Extract the (X, Y) coordinate from the center of the cell holding the provided text.  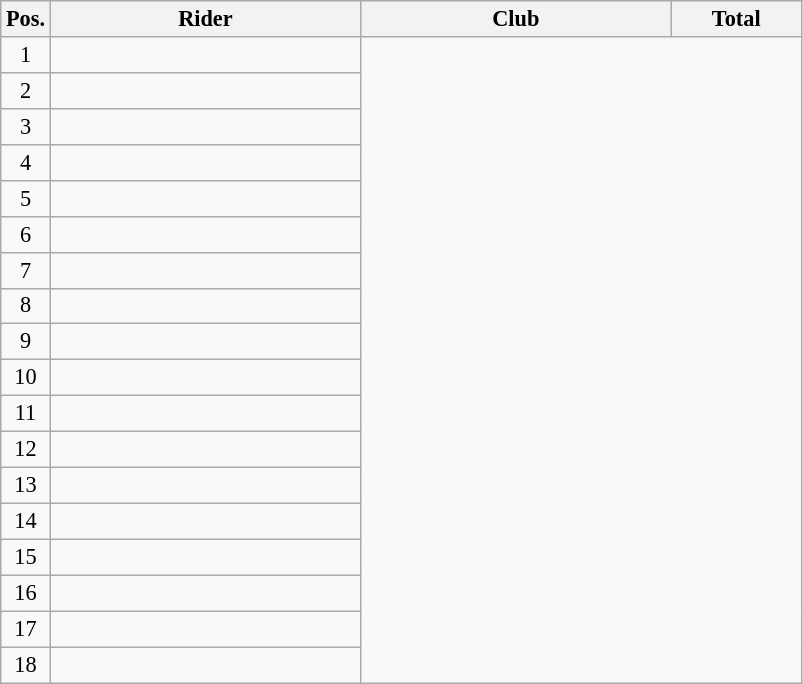
17 (26, 629)
Total (736, 19)
9 (26, 342)
10 (26, 378)
4 (26, 162)
Rider (205, 19)
14 (26, 521)
8 (26, 306)
7 (26, 270)
11 (26, 414)
5 (26, 198)
3 (26, 126)
16 (26, 593)
1 (26, 55)
13 (26, 485)
12 (26, 450)
18 (26, 665)
2 (26, 90)
Club (516, 19)
Pos. (26, 19)
15 (26, 557)
6 (26, 234)
